From the cell containing the given text, extract its center point as (x, y) coordinate. 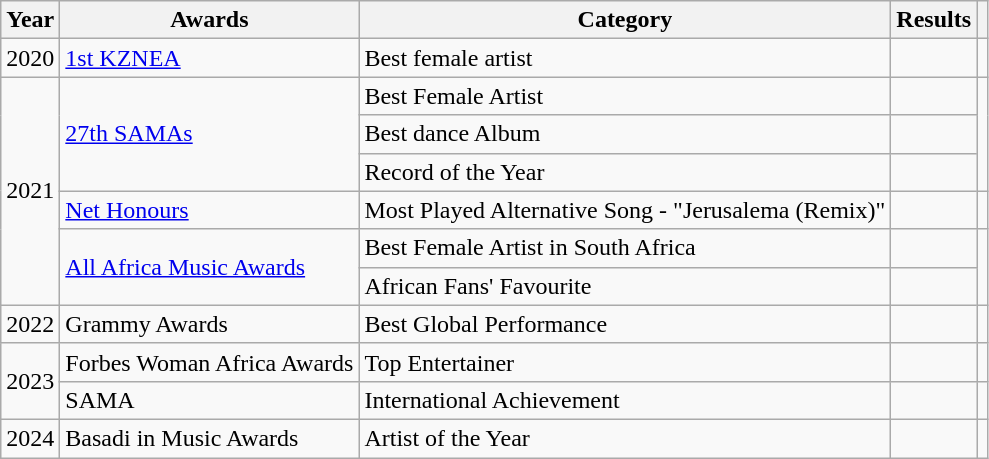
Best female artist (625, 58)
Best Global Performance (625, 324)
27th SAMAs (210, 134)
Year (30, 20)
Best Female Artist (625, 96)
2022 (30, 324)
Top Entertainer (625, 362)
2023 (30, 381)
Record of the Year (625, 172)
Grammy Awards (210, 324)
SAMA (210, 400)
Net Honours (210, 210)
All Africa Music Awards (210, 267)
Best Female Artist in South Africa (625, 248)
Basadi in Music Awards (210, 438)
2020 (30, 58)
International Achievement (625, 400)
African Fans' Favourite (625, 286)
Most Played Alternative Song - "Jerusalema (Remix)" (625, 210)
Forbes Woman Africa Awards (210, 362)
Results (934, 20)
1st KZNEA (210, 58)
Category (625, 20)
2024 (30, 438)
Best dance Album (625, 134)
2021 (30, 191)
Artist of the Year (625, 438)
Awards (210, 20)
